Identify which cell holds the provided text, then report its [x, y] central coordinate. 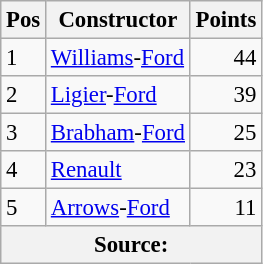
Renault [118, 170]
4 [24, 170]
Ligier-Ford [118, 95]
1 [24, 58]
11 [226, 208]
23 [226, 170]
3 [24, 133]
Brabham-Ford [118, 133]
25 [226, 133]
Constructor [118, 20]
2 [24, 95]
5 [24, 208]
39 [226, 95]
Arrows-Ford [118, 208]
Points [226, 20]
Source: [132, 245]
Pos [24, 20]
Williams-Ford [118, 58]
44 [226, 58]
